Search for the cell housing the specified text and yield its (x, y) center coordinate. 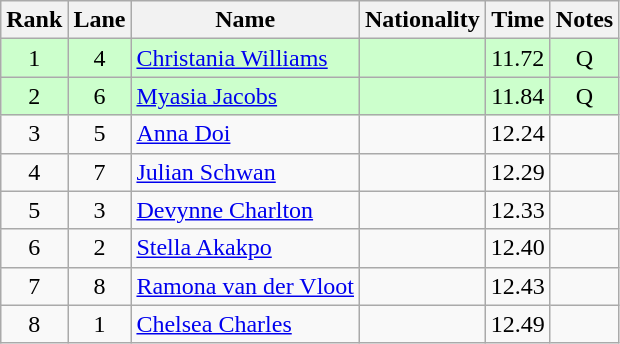
Notes (584, 20)
Anna Doi (246, 134)
Time (518, 20)
11.84 (518, 96)
Christania Williams (246, 58)
12.29 (518, 172)
Myasia Jacobs (246, 96)
Chelsea Charles (246, 324)
Stella Akakpo (246, 248)
12.43 (518, 286)
Rank (34, 20)
Lane (100, 20)
12.33 (518, 210)
Ramona van der Vloot (246, 286)
Name (246, 20)
12.24 (518, 134)
Julian Schwan (246, 172)
Nationality (423, 20)
Devynne Charlton (246, 210)
11.72 (518, 58)
12.49 (518, 324)
12.40 (518, 248)
